Scan for the cell matching the given text and deliver its (X, Y) coordinate at center. 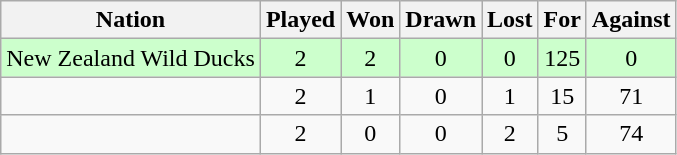
Drawn (441, 20)
5 (562, 134)
Against (631, 20)
74 (631, 134)
Nation (131, 20)
New Zealand Wild Ducks (131, 58)
125 (562, 58)
71 (631, 96)
Played (300, 20)
For (562, 20)
Lost (510, 20)
15 (562, 96)
Won (370, 20)
